From the cell containing the given text, extract its center point as [X, Y] coordinate. 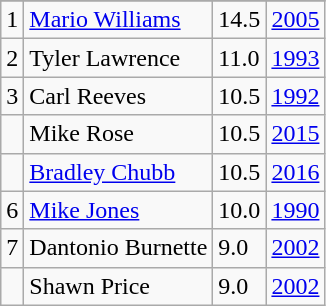
7 [12, 248]
2015 [296, 134]
Mike Jones [118, 210]
6 [12, 210]
Mario Williams [118, 20]
Mike Rose [118, 134]
1993 [296, 58]
Shawn Price [118, 286]
Tyler Lawrence [118, 58]
Carl Reeves [118, 96]
1992 [296, 96]
3 [12, 96]
10.0 [240, 210]
14.5 [240, 20]
11.0 [240, 58]
1 [12, 20]
Dantonio Burnette [118, 248]
2005 [296, 20]
1990 [296, 210]
Bradley Chubb [118, 172]
2016 [296, 172]
2 [12, 58]
